Return the (x, y) coordinate for the center point of the cell that contains the specified text.  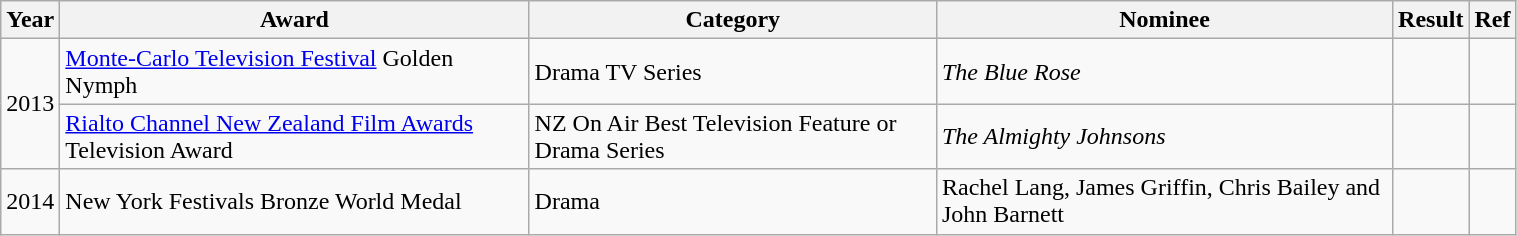
Award (294, 20)
Year (30, 20)
Category (732, 20)
Result (1431, 20)
NZ On Air Best Television Feature or Drama Series (732, 136)
Ref (1492, 20)
Nominee (1164, 20)
The Blue Rose (1164, 72)
Rachel Lang, James Griffin, Chris Bailey and John Barnett (1164, 202)
2013 (30, 104)
Rialto Channel New Zealand Film Awards Television Award (294, 136)
Drama TV Series (732, 72)
Drama (732, 202)
2014 (30, 202)
The Almighty Johnsons (1164, 136)
Monte-Carlo Television Festival Golden Nymph (294, 72)
New York Festivals Bronze World Medal (294, 202)
